Identify which cell holds the provided text, then report its (X, Y) central coordinate. 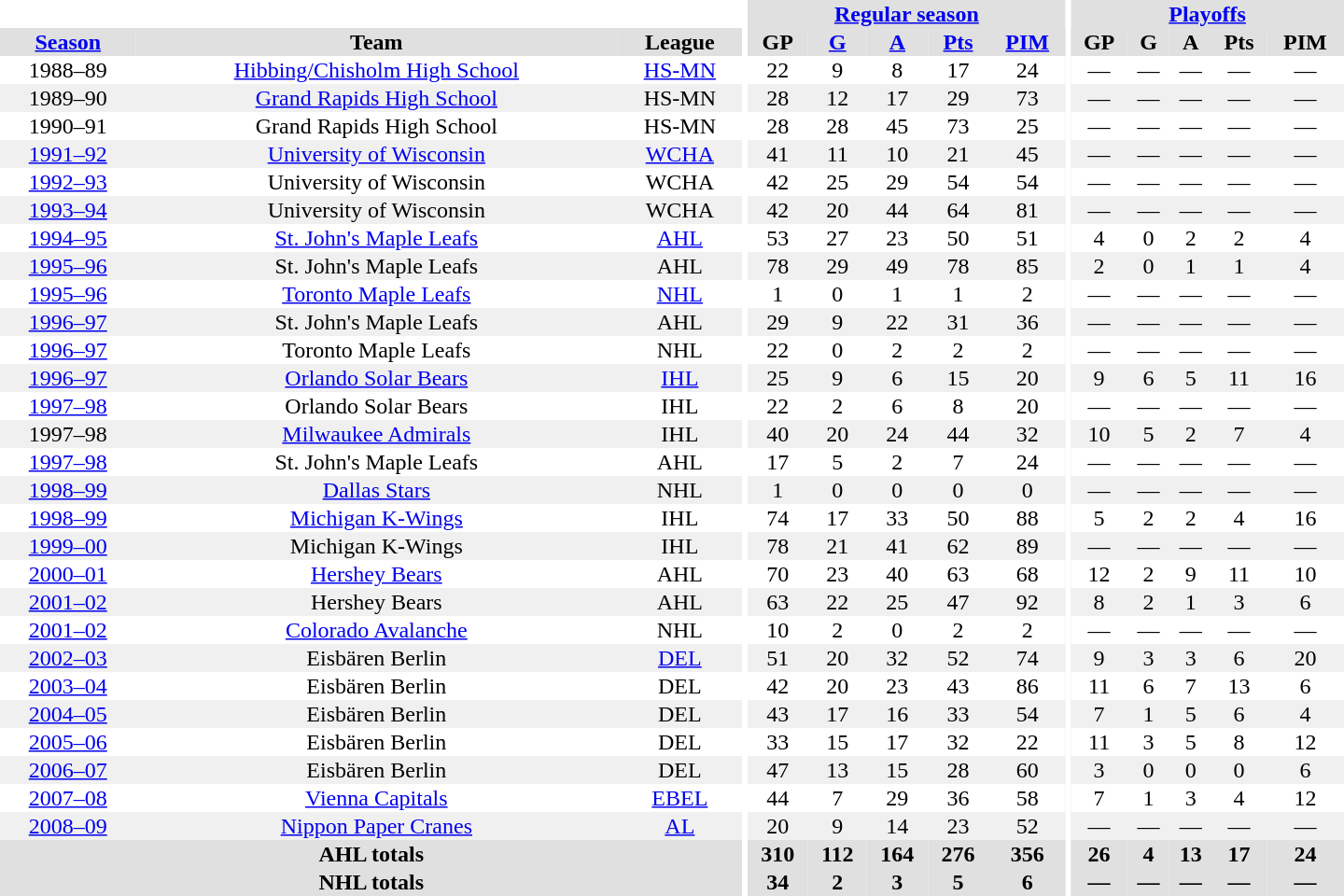
53 (778, 238)
70 (778, 574)
Dallas Stars (376, 490)
1992–93 (67, 182)
60 (1027, 770)
2006–07 (67, 770)
49 (898, 266)
Milwaukee Admirals (376, 434)
Nippon Paper Cranes (376, 826)
Season (67, 42)
27 (838, 238)
112 (838, 854)
2005–06 (67, 742)
64 (958, 210)
1988–89 (67, 70)
310 (778, 854)
26 (1099, 854)
81 (1027, 210)
Hibbing/Chisholm High School (376, 70)
356 (1027, 854)
34 (778, 882)
2008–09 (67, 826)
AL (679, 826)
1991–92 (67, 154)
164 (898, 854)
1990–91 (67, 126)
89 (1027, 546)
AHL totals (371, 854)
NHL totals (371, 882)
31 (958, 322)
EBEL (679, 798)
Playoffs (1208, 14)
2004–05 (67, 714)
58 (1027, 798)
Colorado Avalanche (376, 630)
85 (1027, 266)
276 (958, 854)
2002–03 (67, 658)
1993–94 (67, 210)
62 (958, 546)
League (679, 42)
1989–90 (67, 98)
1999–00 (67, 546)
2003–04 (67, 686)
86 (1027, 686)
Regular season (907, 14)
Vienna Capitals (376, 798)
92 (1027, 602)
68 (1027, 574)
14 (898, 826)
2007–08 (67, 798)
88 (1027, 518)
2000–01 (67, 574)
Team (376, 42)
1994–95 (67, 238)
